Locate the cell with the specified text and output its [x, y] center coordinate. 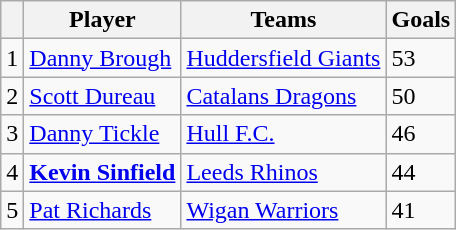
Danny Brough [102, 58]
1 [12, 58]
Danny Tickle [102, 134]
44 [421, 172]
Goals [421, 20]
2 [12, 96]
Pat Richards [102, 210]
Teams [284, 20]
Wigan Warriors [284, 210]
Hull F.C. [284, 134]
50 [421, 96]
46 [421, 134]
Player [102, 20]
4 [12, 172]
Scott Dureau [102, 96]
3 [12, 134]
Huddersfield Giants [284, 58]
5 [12, 210]
53 [421, 58]
Kevin Sinfield [102, 172]
Catalans Dragons [284, 96]
Leeds Rhinos [284, 172]
41 [421, 210]
